Provide the (X, Y) coordinate of the cell's center where the given text is located.  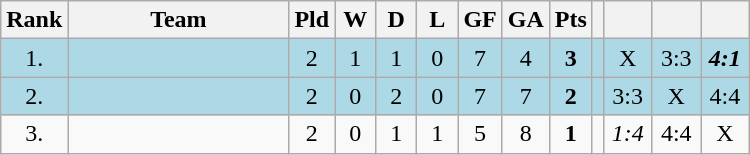
D (396, 20)
1:4 (628, 134)
GF (480, 20)
Pld (312, 20)
GA (526, 20)
4 (526, 58)
Pts (570, 20)
L (438, 20)
3. (34, 134)
2. (34, 96)
5 (480, 134)
3 (570, 58)
1. (34, 58)
W (356, 20)
Team (178, 20)
4:1 (726, 58)
Rank (34, 20)
8 (526, 134)
